Find where the given text appears and provide that cell's center as (x, y) coordinate. 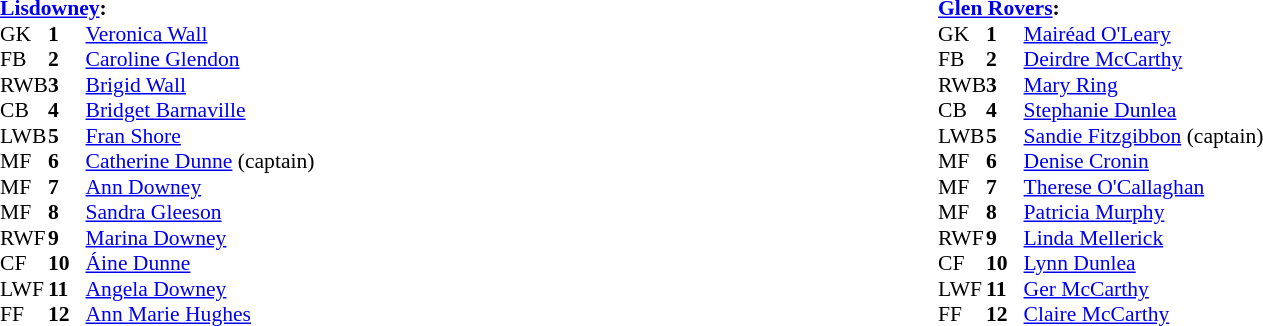
Bridget Barnaville (200, 111)
Brigid Wall (200, 85)
Fran Shore (200, 136)
Sandra Gleeson (200, 213)
Catherine Dunne (captain) (200, 161)
Ann Downey (200, 187)
Caroline Glendon (200, 59)
Angela Downey (200, 289)
Áine Dunne (200, 263)
Veronica Wall (200, 34)
Marina Downey (200, 238)
